Pinpoint the cell where the given text exists, returning its [x, y] midpoint coordinate. 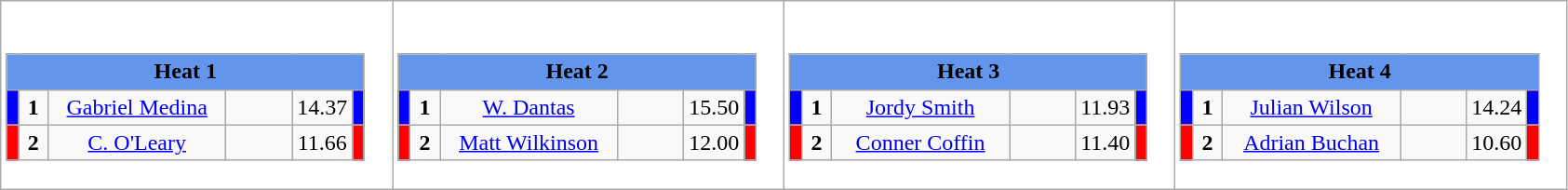
W. Dantas [529, 107]
Heat 3 [968, 72]
10.60 [1496, 142]
Conner Coffin [921, 142]
12.00 [715, 142]
14.37 [322, 107]
Gabriel Medina [138, 107]
Heat 4 [1360, 72]
Jordy Smith [921, 107]
Heat 3 1 Jordy Smith 11.93 2 Conner Coffin 11.40 [980, 95]
Heat 2 [577, 72]
15.50 [715, 107]
Heat 2 1 W. Dantas 15.50 2 Matt Wilkinson 12.00 [588, 95]
Heat 1 1 Gabriel Medina 14.37 2 C. O'Leary 11.66 [197, 95]
C. O'Leary [138, 142]
Matt Wilkinson [529, 142]
Julian Wilson [1312, 107]
11.66 [322, 142]
Heat 1 [185, 72]
Heat 4 1 Julian Wilson 14.24 2 Adrian Buchan 10.60 [1372, 95]
11.40 [1106, 142]
Adrian Buchan [1312, 142]
14.24 [1496, 107]
11.93 [1106, 107]
